Identify which cell holds the provided text, then report its [x, y] central coordinate. 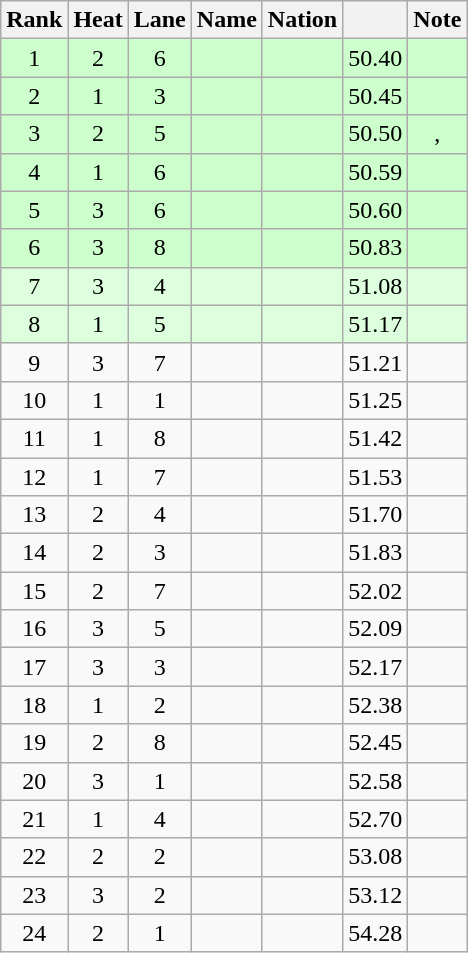
51.53 [376, 477]
Nation [302, 20]
53.08 [376, 857]
Name [226, 20]
50.45 [376, 96]
51.17 [376, 324]
Heat [98, 20]
, [438, 134]
10 [34, 400]
15 [34, 591]
23 [34, 895]
13 [34, 515]
Rank [34, 20]
51.42 [376, 438]
52.09 [376, 629]
Lane [160, 20]
21 [34, 819]
52.02 [376, 591]
50.59 [376, 172]
52.45 [376, 743]
24 [34, 933]
Note [438, 20]
12 [34, 477]
14 [34, 553]
50.83 [376, 248]
51.25 [376, 400]
50.40 [376, 58]
18 [34, 705]
50.50 [376, 134]
20 [34, 781]
50.60 [376, 210]
51.08 [376, 286]
9 [34, 362]
17 [34, 667]
16 [34, 629]
19 [34, 743]
22 [34, 857]
54.28 [376, 933]
51.21 [376, 362]
52.58 [376, 781]
53.12 [376, 895]
11 [34, 438]
51.83 [376, 553]
51.70 [376, 515]
52.17 [376, 667]
52.70 [376, 819]
52.38 [376, 705]
